Detect which cell encompasses the target text, then output its [X, Y] center coordinate. 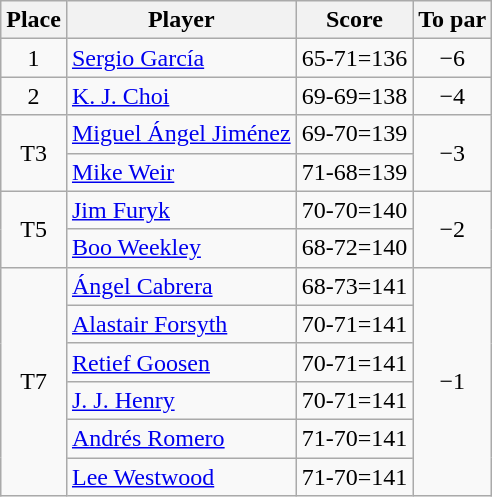
−2 [452, 229]
Score [354, 20]
J. J. Henry [181, 400]
68-73=141 [354, 286]
Andrés Romero [181, 438]
Ángel Cabrera [181, 286]
70-70=140 [354, 210]
Miguel Ángel Jiménez [181, 134]
Alastair Forsyth [181, 324]
Retief Goosen [181, 362]
68-72=140 [354, 248]
Sergio García [181, 58]
Boo Weekley [181, 248]
Place [34, 20]
71-68=139 [354, 172]
2 [34, 96]
K. J. Choi [181, 96]
Lee Westwood [181, 477]
−3 [452, 153]
−6 [452, 58]
69-69=138 [354, 96]
69-70=139 [354, 134]
To par [452, 20]
1 [34, 58]
Jim Furyk [181, 210]
65-71=136 [354, 58]
−4 [452, 96]
−1 [452, 381]
T3 [34, 153]
Player [181, 20]
T7 [34, 381]
Mike Weir [181, 172]
T5 [34, 229]
